Identify which cell holds the provided text, then report its (X, Y) central coordinate. 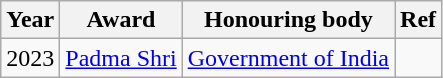
Award (121, 20)
Honouring body (288, 20)
2023 (30, 58)
Ref (418, 20)
Year (30, 20)
Padma Shri (121, 58)
Government of India (288, 58)
